For the text-containing cell, return its midpoint in [x, y] coordinate format. 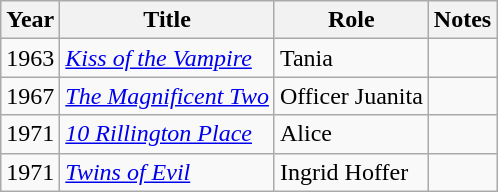
Officer Juanita [351, 96]
Ingrid Hoffer [351, 172]
The Magnificent Two [168, 96]
Kiss of the Vampire [168, 58]
Tania [351, 58]
Year [30, 20]
10 Rillington Place [168, 134]
Title [168, 20]
Notes [462, 20]
1967 [30, 96]
Twins of Evil [168, 172]
1963 [30, 58]
Alice [351, 134]
Role [351, 20]
